Locate the cell with the specified text and output its [x, y] center coordinate. 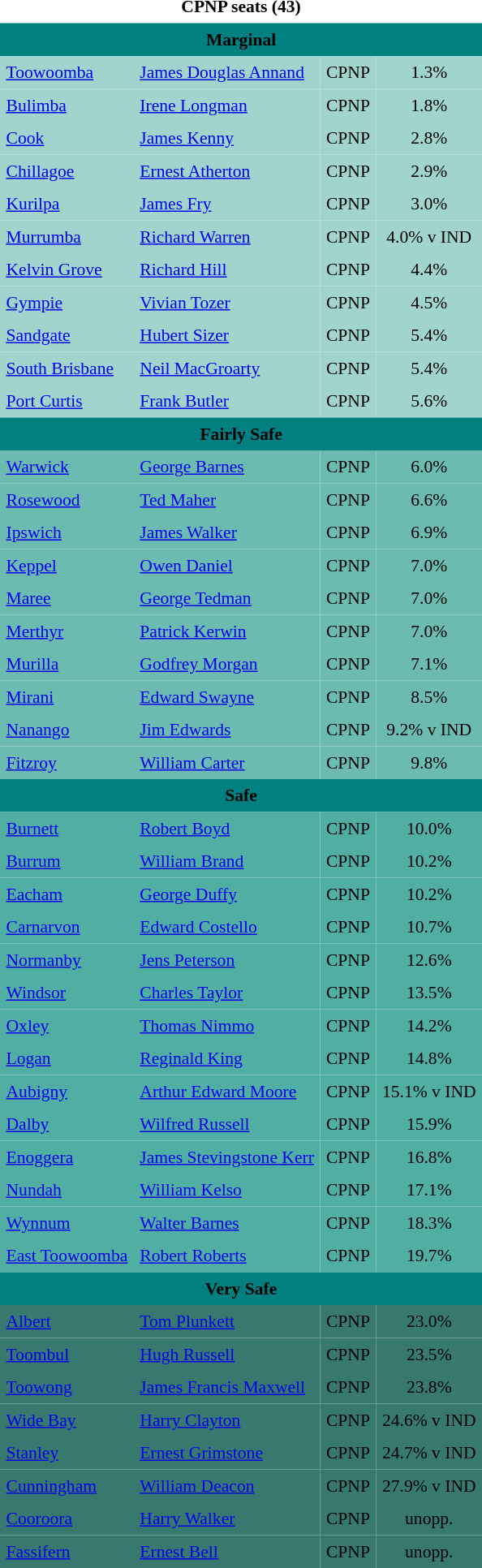
Albert [67, 1321]
5.6% [428, 401]
James Kenny [227, 138]
4.0% v IND [428, 236]
South Brisbane [67, 368]
Ernest Bell [227, 1551]
Bulimba [67, 105]
Robert Boyd [227, 828]
Fassifern [67, 1551]
Neil MacGroarty [227, 368]
27.9% v IND [428, 1485]
Burrum [67, 861]
4.4% [428, 269]
Wynnum [67, 1222]
9.2% v IND [428, 730]
Warwick [67, 467]
6.6% [428, 499]
William Carter [227, 762]
14.2% [428, 1025]
Carnarvon [67, 927]
4.5% [428, 302]
Cooroora [67, 1518]
13.5% [428, 993]
23.5% [428, 1354]
Jim Edwards [227, 730]
17.1% [428, 1190]
Hubert Sizer [227, 335]
Very Safe [241, 1288]
George Duffy [227, 894]
East Toowoomba [67, 1256]
3.0% [428, 204]
Toowoomba [67, 72]
Safe [241, 795]
Logan [67, 1058]
Maree [67, 598]
William Deacon [227, 1485]
10.0% [428, 828]
Godfrey Morgan [227, 664]
Arthur Edward Moore [227, 1091]
Cook [67, 138]
19.7% [428, 1256]
Gympie [67, 302]
Normanby [67, 959]
Vivian Tozer [227, 302]
William Brand [227, 861]
Tom Plunkett [227, 1321]
Windsor [67, 993]
Burnett [67, 828]
Hugh Russell [227, 1354]
Richard Warren [227, 236]
James Francis Maxwell [227, 1387]
Jens Peterson [227, 959]
7.1% [428, 664]
2.9% [428, 170]
Marginal [241, 39]
Owen Daniel [227, 565]
15.9% [428, 1124]
18.3% [428, 1222]
2.8% [428, 138]
Harry Walker [227, 1518]
Edward Swayne [227, 696]
Keppel [67, 565]
Wide Bay [67, 1419]
James Stevingstone Kerr [227, 1157]
Patrick Kerwin [227, 631]
Ted Maher [227, 499]
Richard Hill [227, 269]
Reginald King [227, 1058]
10.7% [428, 927]
Thomas Nimmo [227, 1025]
James Walker [227, 532]
Walter Barnes [227, 1222]
24.6% v IND [428, 1419]
Merthyr [67, 631]
Rosewood [67, 499]
12.6% [428, 959]
6.0% [428, 467]
Irene Longman [227, 105]
14.8% [428, 1058]
Fitzroy [67, 762]
23.0% [428, 1321]
Robert Roberts [227, 1256]
Ipswich [67, 532]
Port Curtis [67, 401]
9.8% [428, 762]
Dalby [67, 1124]
Kelvin Grove [67, 269]
Toowong [67, 1387]
15.1% v IND [428, 1091]
James Fry [227, 204]
1.3% [428, 72]
Enoggera [67, 1157]
William Kelso [227, 1190]
1.8% [428, 105]
Murrumba [67, 236]
23.8% [428, 1387]
Cunningham [67, 1485]
James Douglas Annand [227, 72]
Ernest Atherton [227, 170]
Frank Butler [227, 401]
Charles Taylor [227, 993]
Murilla [67, 664]
Harry Clayton [227, 1419]
Wilfred Russell [227, 1124]
Nanango [67, 730]
Aubigny [67, 1091]
Mirani [67, 696]
Sandgate [67, 335]
Edward Costello [227, 927]
16.8% [428, 1157]
George Barnes [227, 467]
George Tedman [227, 598]
Kurilpa [67, 204]
Oxley [67, 1025]
Chillagoe [67, 170]
6.9% [428, 532]
Stanley [67, 1453]
Ernest Grimstone [227, 1453]
Toombul [67, 1354]
Fairly Safe [241, 433]
8.5% [428, 696]
Nundah [67, 1190]
24.7% v IND [428, 1453]
Eacham [67, 894]
